Pinpoint the cell where the given text exists, returning its [X, Y] midpoint coordinate. 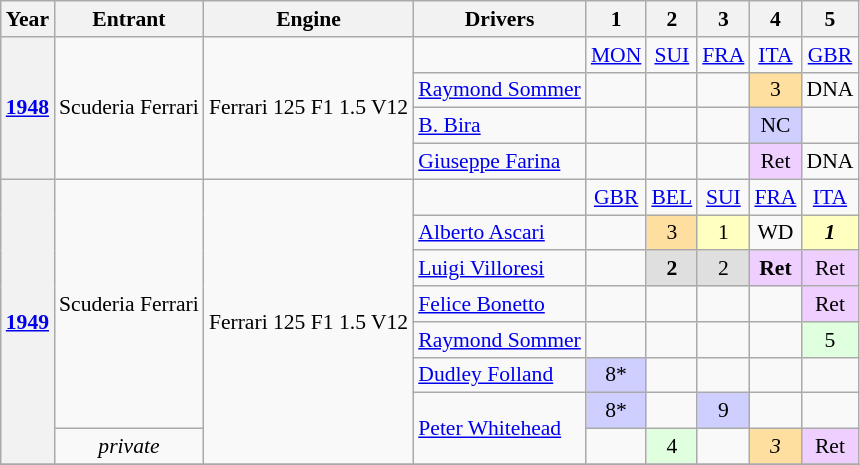
9 [723, 411]
Entrant [129, 19]
Alberto Ascari [500, 233]
Luigi Villoresi [500, 269]
Felice Bonetto [500, 304]
1949 [28, 322]
B. Bira [500, 126]
Peter Whitehead [500, 428]
1948 [28, 108]
NC [775, 126]
Engine [308, 19]
Year [28, 19]
MON [616, 55]
private [129, 447]
Giuseppe Farina [500, 162]
WD [775, 233]
Dudley Folland [500, 375]
BEL [672, 197]
Drivers [500, 19]
